Extract the (x, y) coordinate from the center of the cell holding the provided text.  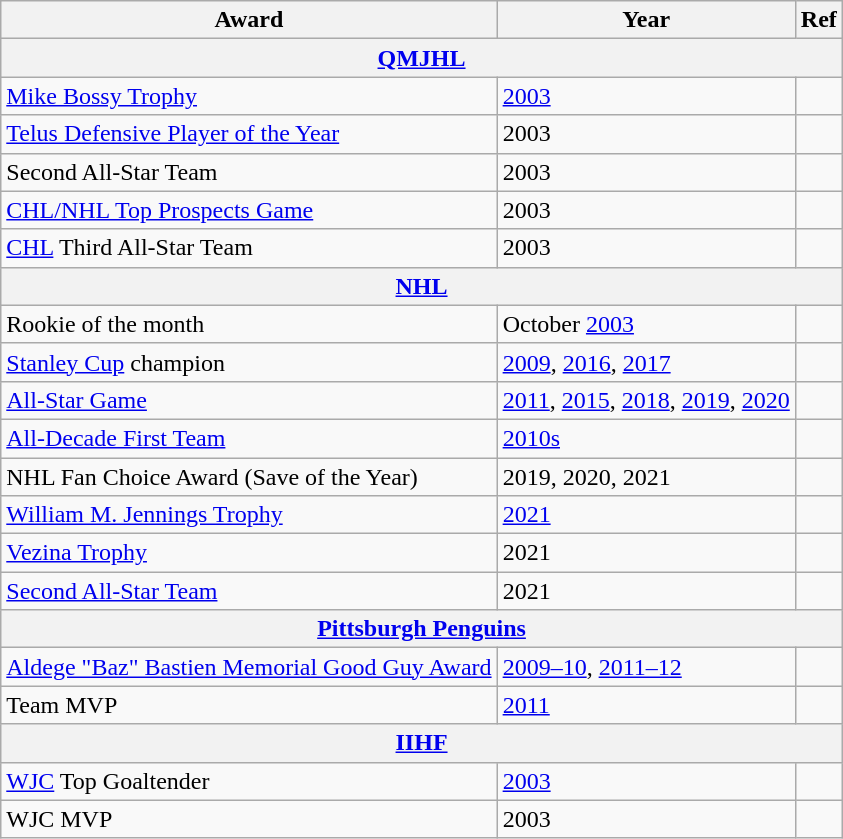
All-Star Game (249, 400)
2011, 2015, 2018, 2019, 2020 (646, 400)
WJC Top Goaltender (249, 781)
October 2003 (646, 324)
CHL Third All-Star Team (249, 248)
IIHF (422, 743)
NHL Fan Choice Award (Save of the Year) (249, 477)
2009–10, 2011–12 (646, 667)
Vezina Trophy (249, 553)
Team MVP (249, 705)
Award (249, 20)
All-Decade First Team (249, 438)
Pittsburgh Penguins (422, 629)
Telus Defensive Player of the Year (249, 134)
2011 (646, 705)
CHL/NHL Top Prospects Game (249, 210)
QMJHL (422, 58)
Aldege "Baz" Bastien Memorial Good Guy Award (249, 667)
Ref (818, 20)
Stanley Cup champion (249, 362)
2010s (646, 438)
Year (646, 20)
Mike Bossy Trophy (249, 96)
WJC MVP (249, 819)
NHL (422, 286)
2019, 2020, 2021 (646, 477)
2009, 2016, 2017 (646, 362)
William M. Jennings Trophy (249, 515)
Rookie of the month (249, 324)
